Determine the (x, y) coordinate at the center of the cell enclosing the given text.  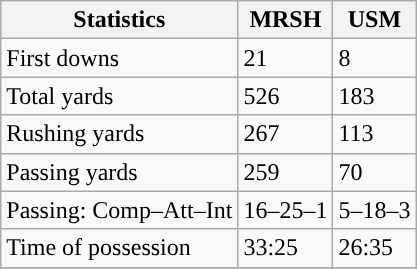
267 (286, 134)
First downs (120, 58)
33:25 (286, 248)
26:35 (374, 248)
Total yards (120, 96)
Time of possession (120, 248)
Statistics (120, 20)
259 (286, 172)
183 (374, 96)
Rushing yards (120, 134)
70 (374, 172)
Passing yards (120, 172)
5–18–3 (374, 210)
113 (374, 134)
16–25–1 (286, 210)
USM (374, 20)
526 (286, 96)
Passing: Comp–Att–Int (120, 210)
21 (286, 58)
8 (374, 58)
MRSH (286, 20)
